Identify which cell holds the provided text, then report its (X, Y) central coordinate. 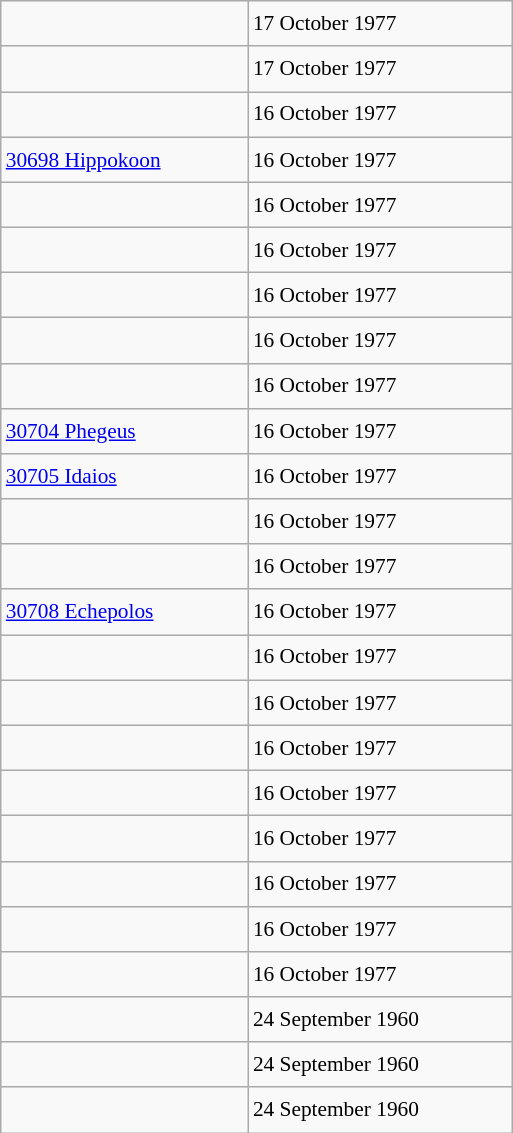
30705 Idaios (124, 476)
30708 Echepolos (124, 612)
30704 Phegeus (124, 430)
30698 Hippokoon (124, 160)
